Extract the [x, y] coordinate from the center of the cell holding the provided text.  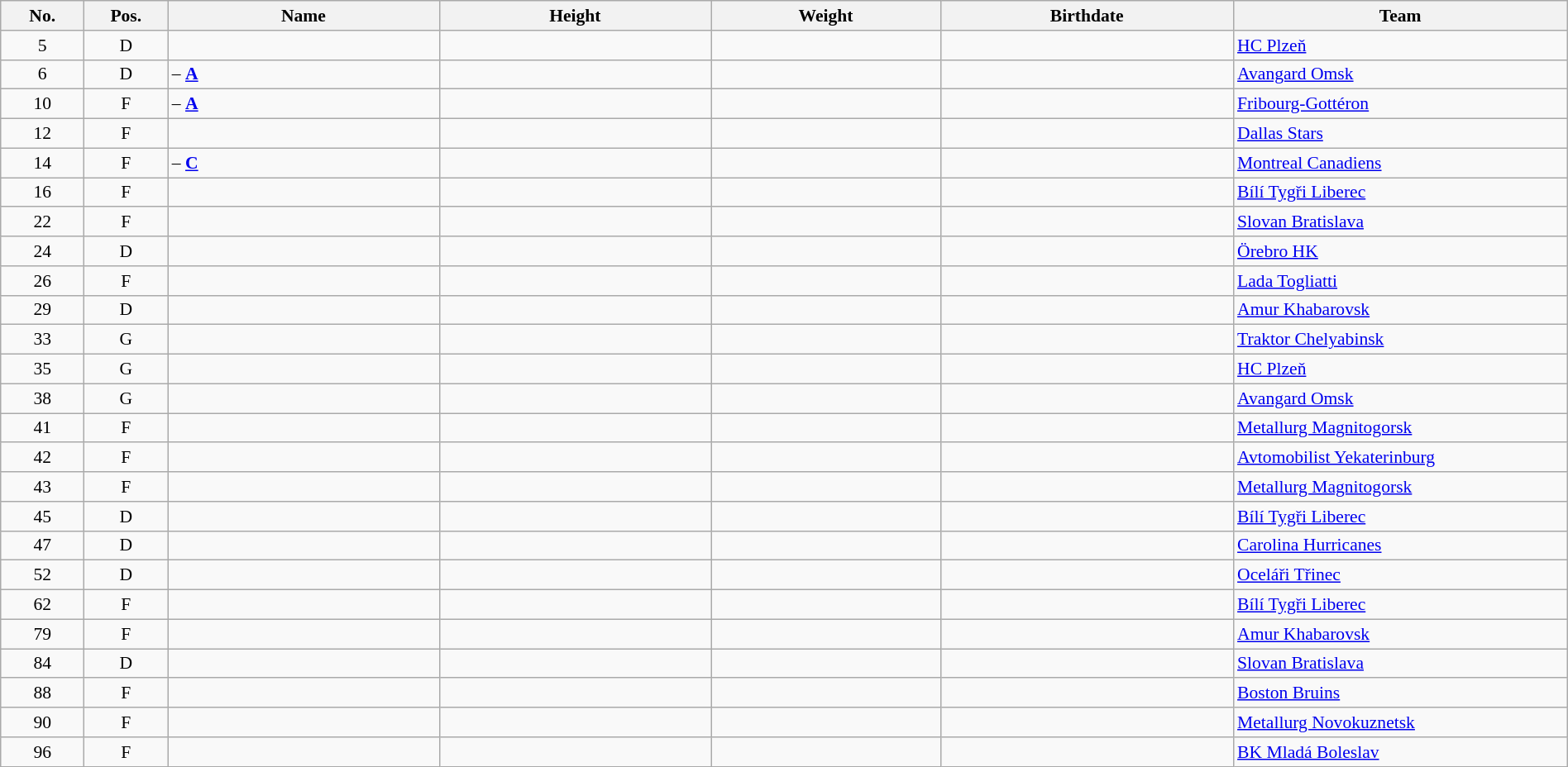
26 [43, 281]
10 [43, 104]
24 [43, 251]
Fribourg-Gottéron [1400, 104]
42 [43, 458]
6 [43, 74]
41 [43, 428]
Metallurg Novokuznetsk [1400, 722]
Name [304, 16]
38 [43, 398]
Birthdate [1087, 16]
Carolina Hurricanes [1400, 545]
Height [575, 16]
96 [43, 752]
79 [43, 634]
12 [43, 134]
Boston Bruins [1400, 693]
Traktor Chelyabinsk [1400, 340]
5 [43, 45]
Oceláři Třinec [1400, 575]
Weight [826, 16]
35 [43, 369]
16 [43, 193]
Lada Togliatti [1400, 281]
88 [43, 693]
Pos. [126, 16]
33 [43, 340]
47 [43, 545]
Montreal Canadiens [1400, 163]
No. [43, 16]
52 [43, 575]
Dallas Stars [1400, 134]
22 [43, 222]
Örebro HK [1400, 251]
Avtomobilist Yekaterinburg [1400, 458]
43 [43, 487]
Team [1400, 16]
29 [43, 310]
90 [43, 722]
14 [43, 163]
84 [43, 664]
62 [43, 605]
– C [304, 163]
BK Mladá Boleslav [1400, 752]
45 [43, 517]
